Capture the cell that displays the provided text and extract its (X, Y) central coordinate. 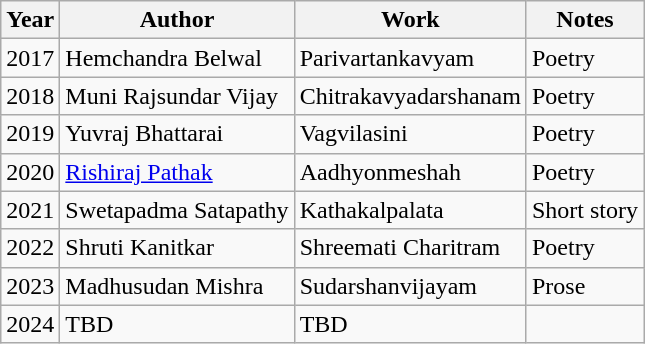
Notes (584, 20)
Swetapadma Satapathy (177, 210)
2018 (30, 96)
Short story (584, 210)
Year (30, 20)
2019 (30, 134)
Prose (584, 286)
Chitrakavyadarshanam (410, 96)
2021 (30, 210)
Rishiraj Pathak (177, 172)
2020 (30, 172)
2024 (30, 324)
Vagvilasini (410, 134)
Aadhyonmeshah (410, 172)
Shruti Kanitkar (177, 248)
Author (177, 20)
2023 (30, 286)
Muni Rajsundar Vijay (177, 96)
Kathakalpalata (410, 210)
Yuvraj Bhattarai (177, 134)
Madhusudan Mishra (177, 286)
Sudarshanvijayam (410, 286)
2022 (30, 248)
Work (410, 20)
Parivartankavyam (410, 58)
2017 (30, 58)
Hemchandra Belwal (177, 58)
Shreemati Charitram (410, 248)
